Detect which cell encompasses the target text, then output its [x, y] center coordinate. 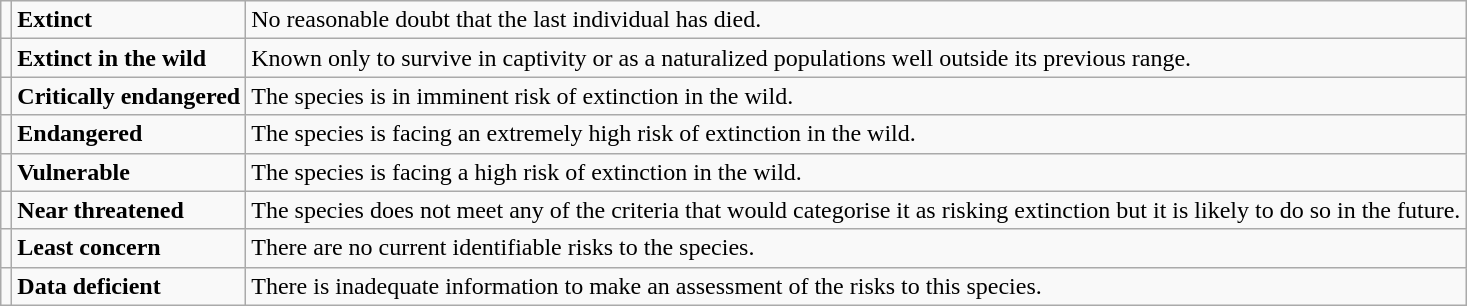
No reasonable doubt that the last individual has died. [856, 20]
The species is in imminent risk of extinction in the wild. [856, 96]
Known only to survive in captivity or as a naturalized populations well outside its previous range. [856, 58]
The species is facing a high risk of extinction in the wild. [856, 172]
Near threatened [129, 210]
Vulnerable [129, 172]
Extinct [129, 20]
Data deficient [129, 286]
Endangered [129, 134]
The species does not meet any of the criteria that would categorise it as risking extinction but it is likely to do so in the future. [856, 210]
Critically endangered [129, 96]
Extinct in the wild [129, 58]
There is inadequate information to make an assessment of the risks to this species. [856, 286]
Least concern [129, 248]
There are no current identifiable risks to the species. [856, 248]
The species is facing an extremely high risk of extinction in the wild. [856, 134]
